Locate the cell with the specified text and output its (X, Y) center coordinate. 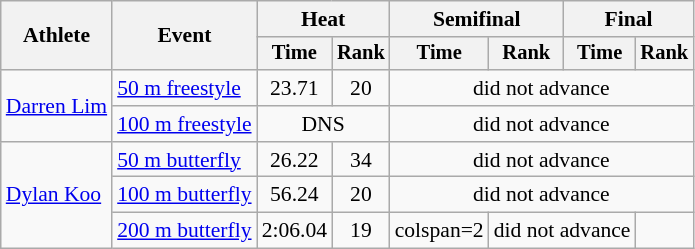
Heat (324, 19)
2:06.04 (294, 231)
56.24 (294, 195)
colspan=2 (440, 231)
19 (361, 231)
Athlete (56, 36)
Darren Lim (56, 106)
100 m freestyle (184, 124)
Semifinal (477, 19)
50 m butterfly (184, 160)
50 m freestyle (184, 88)
26.22 (294, 160)
200 m butterfly (184, 231)
DNS (324, 124)
Dylan Koo (56, 196)
Event (184, 36)
Final (628, 19)
100 m butterfly (184, 195)
34 (361, 160)
23.71 (294, 88)
